Search for the cell housing the specified text and yield its [x, y] center coordinate. 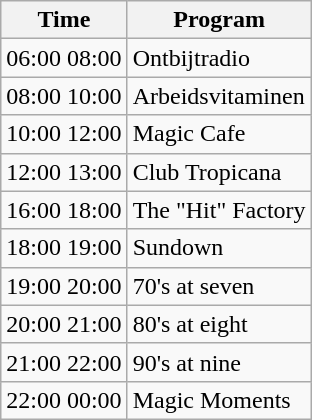
Magic Cafe [219, 134]
18:00 19:00 [64, 248]
22:00 00:00 [64, 400]
90's at nine [219, 362]
Sundown [219, 248]
16:00 18:00 [64, 210]
10:00 12:00 [64, 134]
Club Tropicana [219, 172]
12:00 13:00 [64, 172]
Program [219, 20]
Magic Moments [219, 400]
20:00 21:00 [64, 324]
Ontbijtradio [219, 58]
Arbeidsvitaminen [219, 96]
21:00 22:00 [64, 362]
Time [64, 20]
80's at eight [219, 324]
70's at seven [219, 286]
08:00 10:00 [64, 96]
The "Hit" Factory [219, 210]
06:00 08:00 [64, 58]
19:00 20:00 [64, 286]
